From the cell containing the given text, extract its center point as [x, y] coordinate. 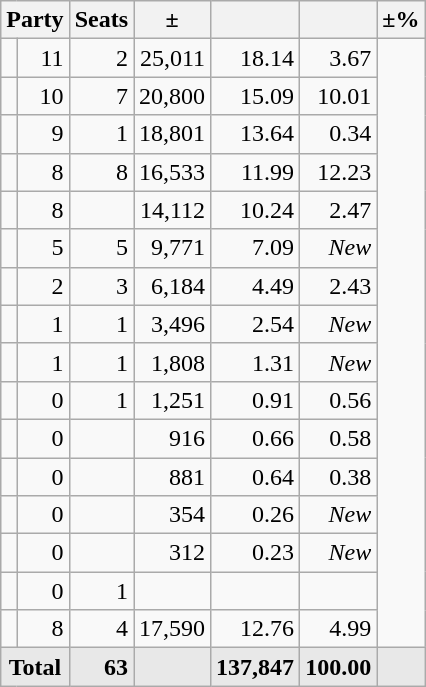
17,590 [172, 629]
18.14 [256, 58]
9,771 [172, 248]
± [172, 20]
0.26 [256, 515]
12.23 [338, 172]
Total [35, 667]
312 [172, 553]
354 [172, 515]
2.54 [256, 324]
13.64 [256, 134]
11 [43, 58]
4 [101, 629]
25,011 [172, 58]
0.91 [256, 400]
63 [101, 667]
4.49 [256, 286]
10 [43, 96]
100.00 [338, 667]
0.66 [256, 438]
12.76 [256, 629]
3.67 [338, 58]
20,800 [172, 96]
3,496 [172, 324]
6,184 [172, 286]
10.24 [256, 210]
1,808 [172, 362]
9 [43, 134]
7 [101, 96]
881 [172, 477]
7.09 [256, 248]
1,251 [172, 400]
±% [401, 20]
Seats [101, 20]
2.43 [338, 286]
0.58 [338, 438]
1.31 [256, 362]
Party [35, 20]
14,112 [172, 210]
0.23 [256, 553]
10.01 [338, 96]
15.09 [256, 96]
0.38 [338, 477]
11.99 [256, 172]
3 [101, 286]
18,801 [172, 134]
16,533 [172, 172]
0.34 [338, 134]
0.56 [338, 400]
137,847 [256, 667]
916 [172, 438]
0.64 [256, 477]
2.47 [338, 210]
4.99 [338, 629]
